Detect which cell encompasses the target text, then output its [X, Y] center coordinate. 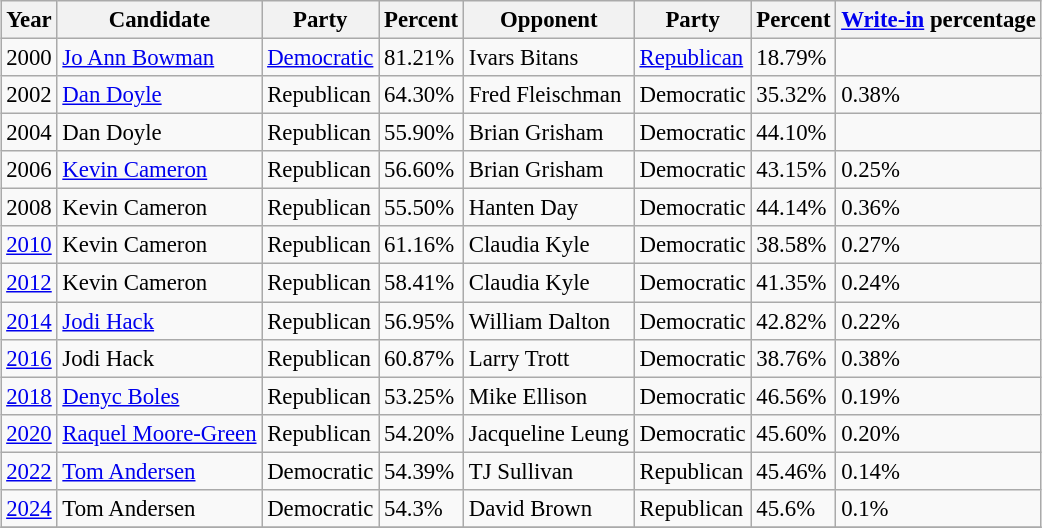
0.1% [938, 508]
44.10% [794, 133]
Denyc Boles [160, 396]
Jo Ann Bowman [160, 57]
2008 [29, 208]
55.50% [422, 208]
Fred Fleischman [550, 95]
56.95% [422, 321]
18.79% [794, 57]
58.41% [422, 283]
Write-in percentage [938, 20]
0.25% [938, 170]
Hanten Day [550, 208]
0.27% [938, 245]
2010 [29, 245]
54.3% [422, 508]
61.16% [422, 245]
54.20% [422, 433]
Larry Trott [550, 358]
David Brown [550, 508]
54.39% [422, 471]
Candidate [160, 20]
Jacqueline Leung [550, 433]
45.6% [794, 508]
46.56% [794, 396]
38.76% [794, 358]
2020 [29, 433]
2016 [29, 358]
0.19% [938, 396]
45.60% [794, 433]
55.90% [422, 133]
38.58% [794, 245]
Mike Ellison [550, 396]
0.36% [938, 208]
2024 [29, 508]
2006 [29, 170]
William Dalton [550, 321]
64.30% [422, 95]
2018 [29, 396]
Ivars Bitans [550, 57]
56.60% [422, 170]
Year [29, 20]
41.35% [794, 283]
44.14% [794, 208]
2002 [29, 95]
45.46% [794, 471]
0.24% [938, 283]
0.14% [938, 471]
81.21% [422, 57]
43.15% [794, 170]
2004 [29, 133]
42.82% [794, 321]
2022 [29, 471]
Opponent [550, 20]
53.25% [422, 396]
2000 [29, 57]
TJ Sullivan [550, 471]
0.20% [938, 433]
Raquel Moore-Green [160, 433]
0.22% [938, 321]
35.32% [794, 95]
60.87% [422, 358]
2014 [29, 321]
2012 [29, 283]
